Return the [x, y] coordinate for the center point of the cell that contains the specified text.  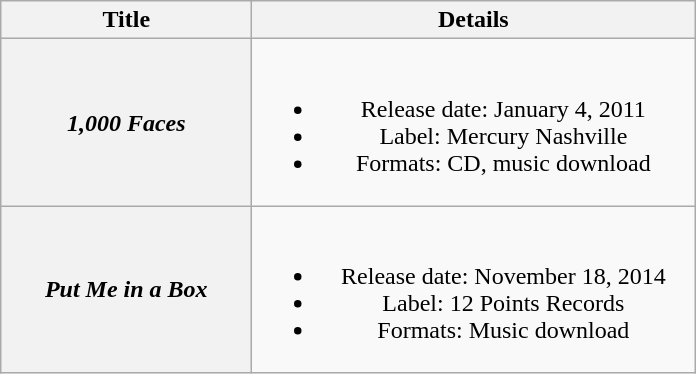
Title [126, 20]
Release date: January 4, 2011Label: Mercury NashvilleFormats: CD, music download [474, 122]
Release date: November 18, 2014Label: 12 Points RecordsFormats: Music download [474, 290]
Put Me in a Box [126, 290]
Details [474, 20]
1,000 Faces [126, 122]
